From the cell containing the given text, extract its center point as [x, y] coordinate. 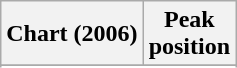
Chart (2006) [72, 34]
Peakposition [189, 34]
